Scan for the cell matching the given text and deliver its (X, Y) coordinate at center. 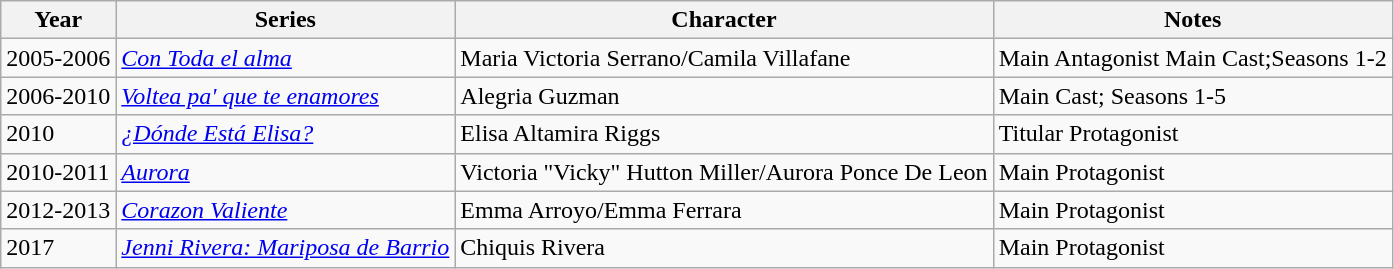
2010 (58, 134)
Main Antagonist Main Cast;Seasons 1-2 (1192, 58)
Elisa Altamira Riggs (724, 134)
Character (724, 20)
¿Dónde Está Elisa? (286, 134)
Aurora (286, 172)
2005-2006 (58, 58)
Voltea pa' que te enamores (286, 96)
Chiquis Rivera (724, 248)
Year (58, 20)
Jenni Rivera: Mariposa de Barrio (286, 248)
2012-2013 (58, 210)
Con Toda el alma (286, 58)
Corazon Valiente (286, 210)
2010-2011 (58, 172)
Notes (1192, 20)
2006-2010 (58, 96)
Emma Arroyo/Emma Ferrara (724, 210)
Main Cast; Seasons 1-5 (1192, 96)
Series (286, 20)
Alegria Guzman (724, 96)
Titular Protagonist (1192, 134)
Maria Victoria Serrano/Camila Villafane (724, 58)
2017 (58, 248)
Victoria "Vicky" Hutton Miller/Aurora Ponce De Leon (724, 172)
